Return (X, Y) of the center of cell containing provided text 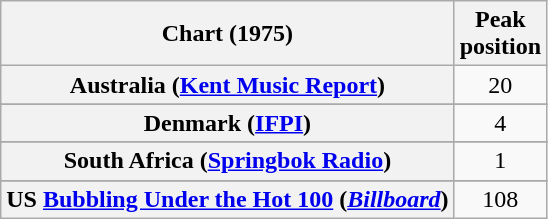
US Bubbling Under the Hot 100 (Billboard) (228, 199)
Australia (Kent Music Report) (228, 85)
20 (500, 85)
Denmark (IFPI) (228, 123)
Peakposition (500, 34)
Chart (1975) (228, 34)
108 (500, 199)
South Africa (Springbok Radio) (228, 161)
1 (500, 161)
4 (500, 123)
